From the cell containing the given text, extract its center point as (x, y) coordinate. 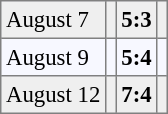
5:3 (136, 20)
5:4 (136, 57)
August 9 (54, 57)
August 7 (54, 20)
7:4 (136, 95)
August 12 (54, 95)
